Extract the [x, y] coordinate from the center of the cell holding the provided text.  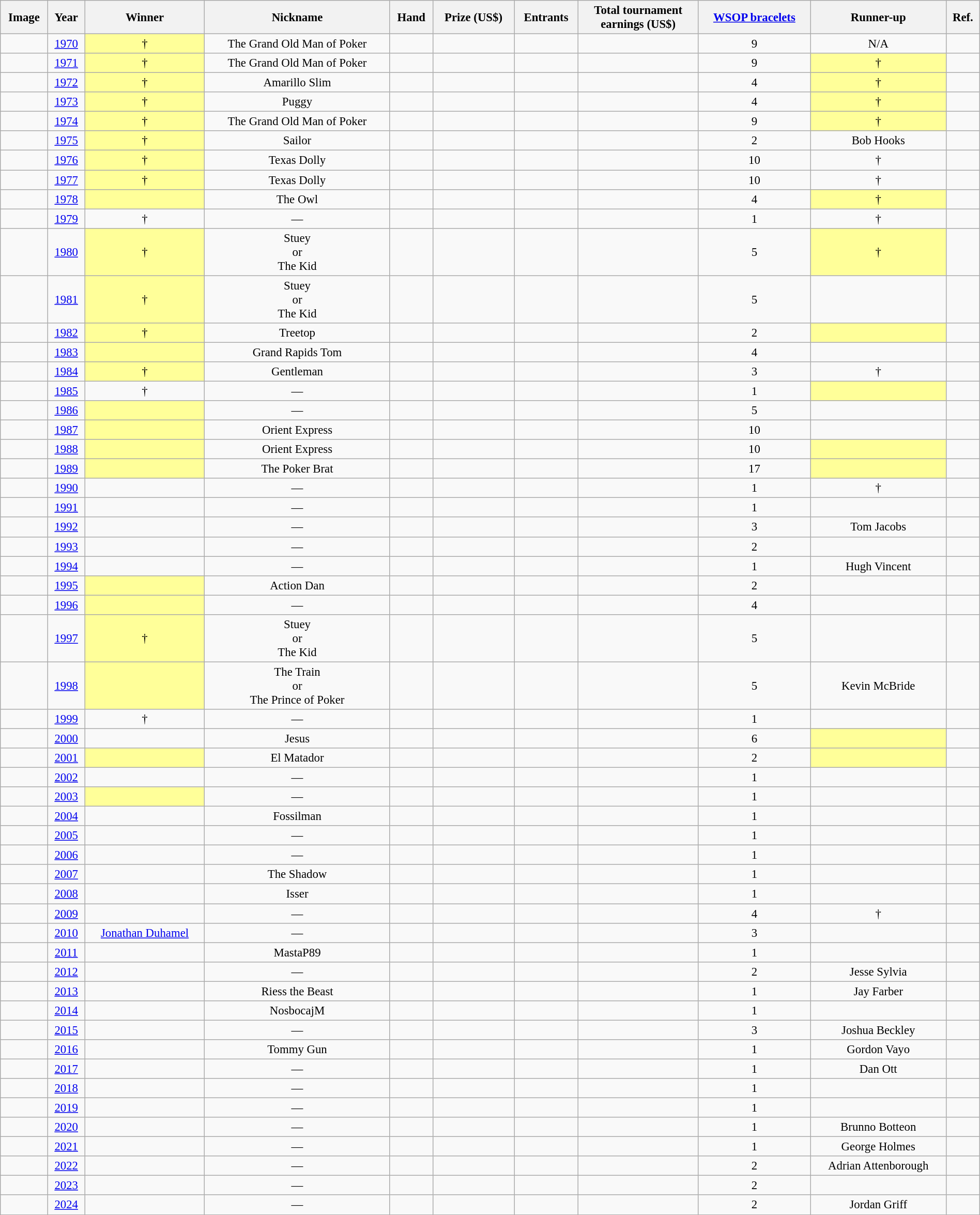
Prize (US$) [473, 18]
2021 [66, 1147]
Hugh Vincent [879, 566]
2023 [66, 1186]
1990 [66, 488]
1977 [66, 180]
2001 [66, 758]
Isser [297, 894]
El Matador [297, 758]
1998 [66, 686]
2013 [66, 991]
2018 [66, 1088]
2010 [66, 933]
2020 [66, 1127]
Joshua Beckley [879, 1030]
Nickname [297, 18]
Tom Jacobs [879, 527]
1975 [66, 141]
1991 [66, 508]
6 [755, 738]
Jordan Griff [879, 1205]
Gentleman [297, 372]
Jonathan Duhamel [145, 933]
1984 [66, 372]
2015 [66, 1030]
Entrants [546, 18]
1982 [66, 333]
Jesse Sylvia [879, 971]
Jesus [297, 738]
2004 [66, 816]
2017 [66, 1069]
Adrian Attenborough [879, 1166]
The Trainor The Prince of Poker [297, 686]
Brunno Botteon [879, 1127]
2005 [66, 836]
Runner-up [879, 18]
1987 [66, 430]
1995 [66, 585]
2022 [66, 1166]
1988 [66, 449]
George Holmes [879, 1147]
1986 [66, 411]
1976 [66, 160]
2008 [66, 894]
Puggy [297, 102]
N/A [879, 44]
2014 [66, 1011]
2000 [66, 738]
Year [66, 18]
Tommy Gun [297, 1050]
1972 [66, 83]
1999 [66, 719]
Amarillo Slim [297, 83]
2002 [66, 778]
Riess the Beast [297, 991]
1980 [66, 252]
NosbocajM [297, 1011]
Fossilman [297, 816]
WSOP bracelets [755, 18]
1973 [66, 102]
Action Dan [297, 585]
2007 [66, 874]
Jay Farber [879, 991]
Bob Hooks [879, 141]
Total tournamentearnings (US$) [638, 18]
1983 [66, 352]
Dan Ott [879, 1069]
Image [24, 18]
17 [755, 469]
2006 [66, 855]
1989 [66, 469]
Ref. [962, 18]
2024 [66, 1205]
1993 [66, 546]
2003 [66, 797]
1974 [66, 121]
1971 [66, 63]
2019 [66, 1108]
The Poker Brat [297, 469]
1981 [66, 299]
1996 [66, 605]
1985 [66, 391]
Hand [411, 18]
1997 [66, 639]
Sailor [297, 141]
1979 [66, 219]
Kevin McBride [879, 686]
2016 [66, 1050]
Treetop [297, 333]
1992 [66, 527]
2012 [66, 971]
The Shadow [297, 874]
Gordon Vayo [879, 1050]
1970 [66, 44]
Winner [145, 18]
2009 [66, 914]
1994 [66, 566]
MastaP89 [297, 952]
Grand Rapids Tom [297, 352]
1978 [66, 199]
The Owl [297, 199]
2011 [66, 952]
